From the cell containing the given text, extract its center point as [X, Y] coordinate. 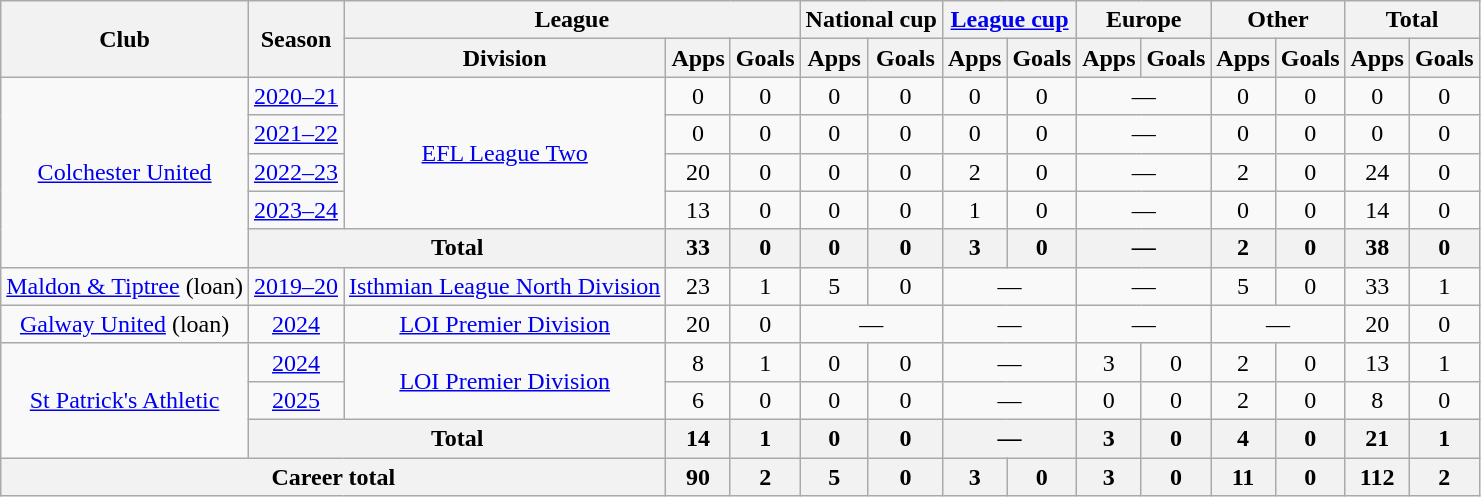
Other [1278, 20]
Colchester United [125, 172]
38 [1377, 248]
Club [125, 39]
EFL League Two [505, 153]
2022–23 [296, 172]
2023–24 [296, 210]
Galway United (loan) [125, 324]
League cup [1009, 20]
Career total [334, 477]
Season [296, 39]
Europe [1144, 20]
League [572, 20]
23 [698, 286]
2025 [296, 400]
Maldon & Tiptree (loan) [125, 286]
21 [1377, 438]
90 [698, 477]
24 [1377, 172]
11 [1243, 477]
Isthmian League North Division [505, 286]
National cup [871, 20]
2021–22 [296, 134]
2020–21 [296, 96]
6 [698, 400]
Division [505, 58]
St Patrick's Athletic [125, 400]
112 [1377, 477]
4 [1243, 438]
2019–20 [296, 286]
